Extract the [X, Y] coordinate from the center of the cell holding the provided text.  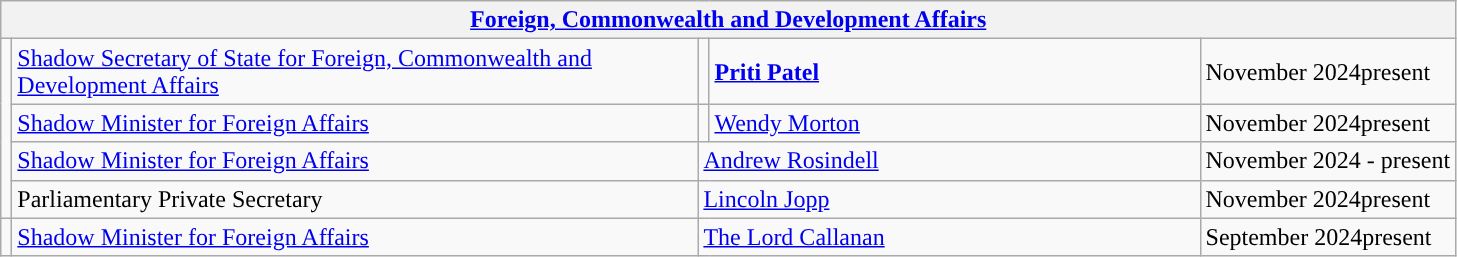
Foreign, Commonwealth and Development Affairs [728, 20]
September 2024present [1328, 237]
Andrew Rosindell [949, 161]
November 2024 - present [1328, 161]
Shadow Secretary of State for Foreign, Commonwealth and Development Affairs [355, 72]
The Lord Callanan [949, 237]
Parliamentary Private Secretary [355, 199]
Lincoln Jopp [949, 199]
Priti Patel [954, 72]
Wendy Morton [954, 123]
